Locate the cell with the specified text and output its [X, Y] center coordinate. 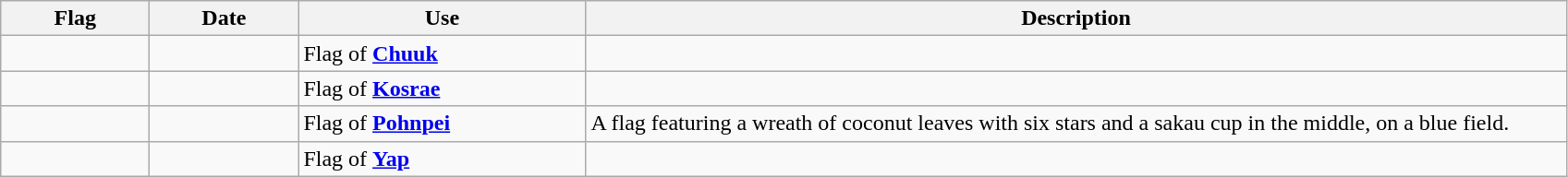
Flag of Yap [442, 159]
Flag [76, 18]
Date [224, 18]
Flag of Chuuk [442, 53]
A flag featuring a wreath of coconut leaves with six stars and a sakau cup in the middle, on a blue field. [1076, 124]
Description [1076, 18]
Flag of Kosrae [442, 88]
Use [442, 18]
Flag of Pohnpei [442, 124]
